From the cell containing the given text, extract its center point as (X, Y) coordinate. 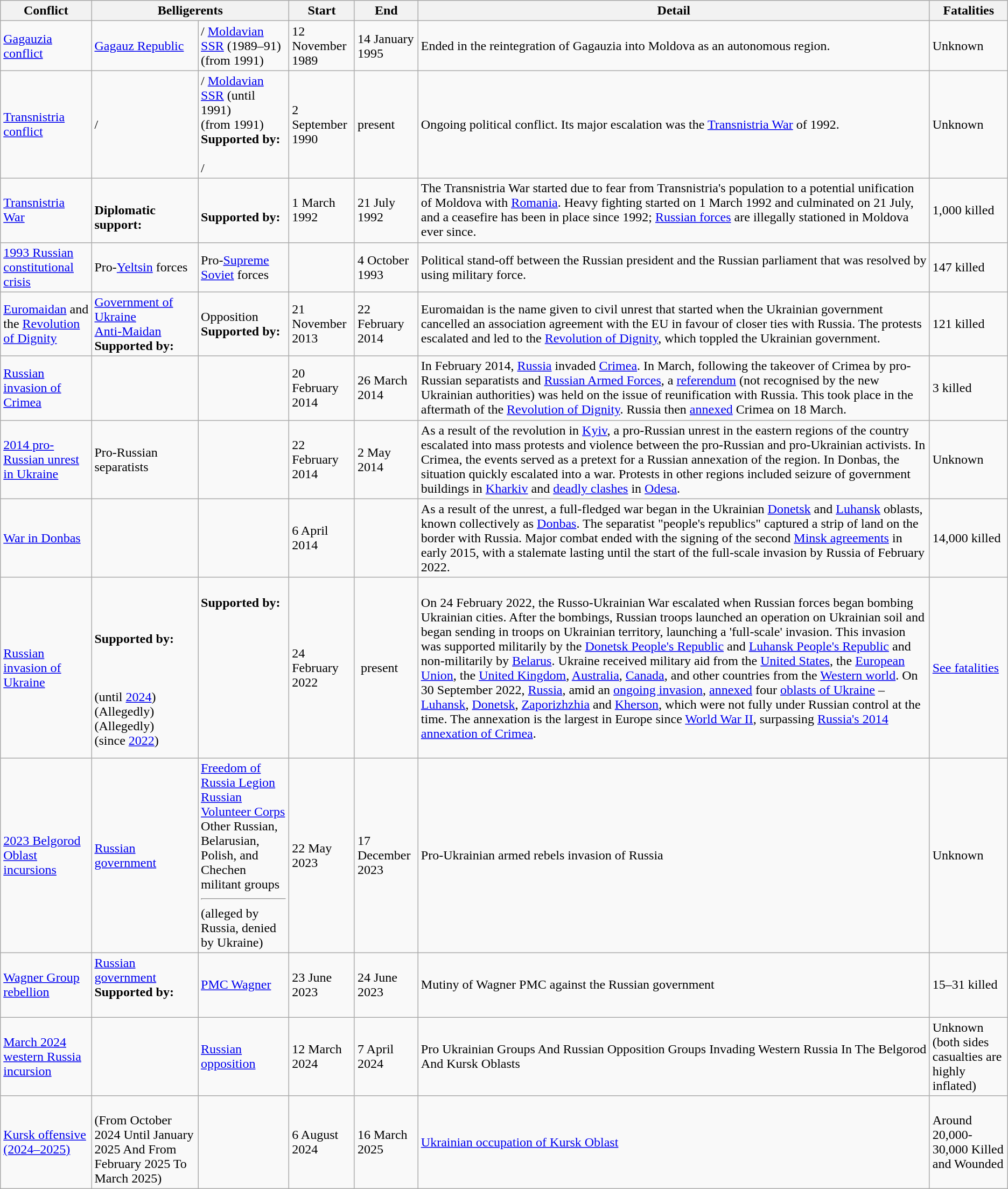
War in Donbas (46, 538)
PMC Wagner (243, 984)
Pro Ukrainian Groups And Russian Opposition Groups Invading Western Russia In The Belgorod And Kursk Oblasts (674, 1056)
Ended in the reintegration of Gagauzia into Moldova as an autonomous region. (674, 46)
End (386, 11)
Russian opposition (243, 1056)
26 March 2014 (386, 388)
Kursk offensive (2024–2025) (46, 1143)
Russian invasion of Ukraine (46, 668)
Unknown (both sides casualties are highly inflated) (968, 1056)
147 killed (968, 267)
15–31 killed (968, 984)
Russian invasion of Crimea (46, 388)
/ (145, 124)
Political stand-off between the Russian president and the Russian parliament that was resolved by using military force. (674, 267)
121 killed (968, 324)
3 killed (968, 388)
17 December 2023 (386, 855)
2014 pro-Russian unrest in Ukraine (46, 459)
7 April 2024 (386, 1056)
Pro-Supreme Soviet forces (243, 267)
Ukrainian occupation of Kursk Oblast (674, 1143)
23 June 2023 (322, 984)
20 February 2014 (322, 388)
Transnistria War (46, 210)
1 March 1992 (322, 210)
2 September 1990 (322, 124)
Mutiny of Wagner PMC against the Russian government (674, 984)
Detail (674, 11)
Belligerents (191, 11)
2 May 2014 (386, 459)
Gagauz Republic (145, 46)
Wagner Group rebellion (46, 984)
OppositionSupported by: (243, 324)
Russian governmentSupported by: (145, 984)
21 July 1992 (386, 210)
Government of UkraineAnti-MaidanSupported by: (145, 324)
See fatalities (968, 668)
1993 Russian constitutional crisis (46, 267)
6 August 2024 (322, 1143)
Pro-Yeltsin forces (145, 267)
Russian government (145, 855)
March 2024 western Russia incursion (46, 1056)
/ Moldavian SSR (until 1991) (from 1991)Supported by:/ (243, 124)
Gagauzia conflict (46, 46)
Euromaidan and the Revolution of Dignity (46, 324)
Around 20,000-30,000 Killed and Wounded (968, 1143)
2023 Belgorod Oblast incursions (46, 855)
Freedom of Russia Legion Russian Volunteer CorpsOther Russian, Belarusian, Polish, and Chechen militant groups (alleged by Russia, denied by Ukraine) (243, 855)
14 January 1995 (386, 46)
Supported by: (until 2024) (Allegedly) (Allegedly) (since 2022) (145, 668)
14,000 killed (968, 538)
Transnistria conflict (46, 124)
Pro-Russian separatists (145, 459)
21 November 2013 (322, 324)
(From October 2024 Until January 2025 And From February 2025 To March 2025) (145, 1143)
Conflict (46, 11)
12 March 2024 (322, 1056)
Diplomatic support: (145, 210)
12 November 1989 (322, 46)
22 May 2023 (322, 855)
Ongoing political conflict. Its major escalation was the Transnistria War of 1992. (674, 124)
Fatalities (968, 11)
Pro-Ukrainian armed rebels invasion of Russia (674, 855)
1,000 killed (968, 210)
16 March 2025 (386, 1143)
6 April 2014 (322, 538)
24 June 2023 (386, 984)
4 October 1993 (386, 267)
Start (322, 11)
24 February 2022 (322, 668)
/ Moldavian SSR (1989–91) (from 1991) (243, 46)
